Capture the cell that displays the provided text and extract its [X, Y] central coordinate. 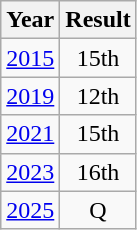
2025 [30, 210]
16th [98, 172]
12th [98, 96]
Year [30, 20]
Q [98, 210]
Result [98, 20]
2019 [30, 96]
2023 [30, 172]
2015 [30, 58]
2021 [30, 134]
